Output the [X, Y] coordinate of the center of the cell containing the given text.  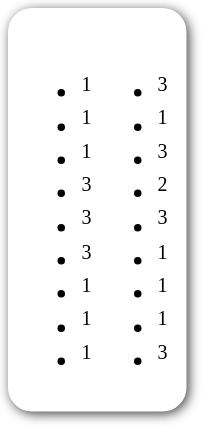
111333111 [56, 210]
313231113 [132, 210]
